From the cell containing the given text, extract its center point as [X, Y] coordinate. 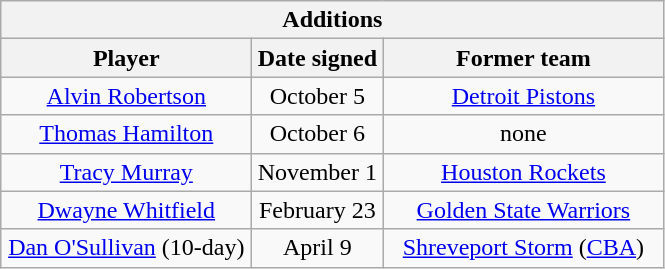
none [524, 134]
October 6 [318, 134]
October 5 [318, 96]
Golden State Warriors [524, 210]
February 23 [318, 210]
Dwayne Whitfield [126, 210]
April 9 [318, 248]
Thomas Hamilton [126, 134]
Additions [332, 20]
November 1 [318, 172]
Former team [524, 58]
Date signed [318, 58]
Alvin Robertson [126, 96]
Shreveport Storm (CBA) [524, 248]
Houston Rockets [524, 172]
Player [126, 58]
Detroit Pistons [524, 96]
Dan O'Sullivan (10-day) [126, 248]
Tracy Murray [126, 172]
